Locate the cell with the specified text and output its [X, Y] center coordinate. 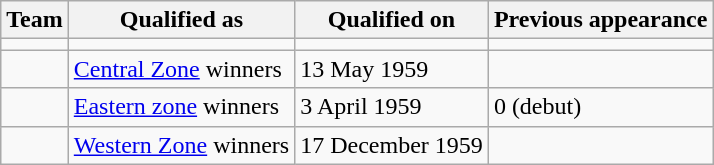
Western Zone winners [181, 145]
13 May 1959 [392, 69]
Eastern zone winners [181, 107]
Central Zone winners [181, 69]
Qualified as [181, 20]
3 April 1959 [392, 107]
Qualified on [392, 20]
Previous appearance [600, 20]
Team [35, 20]
0 (debut) [600, 107]
17 December 1959 [392, 145]
